Provide the [x, y] coordinate of the cell's center where the given text is located.  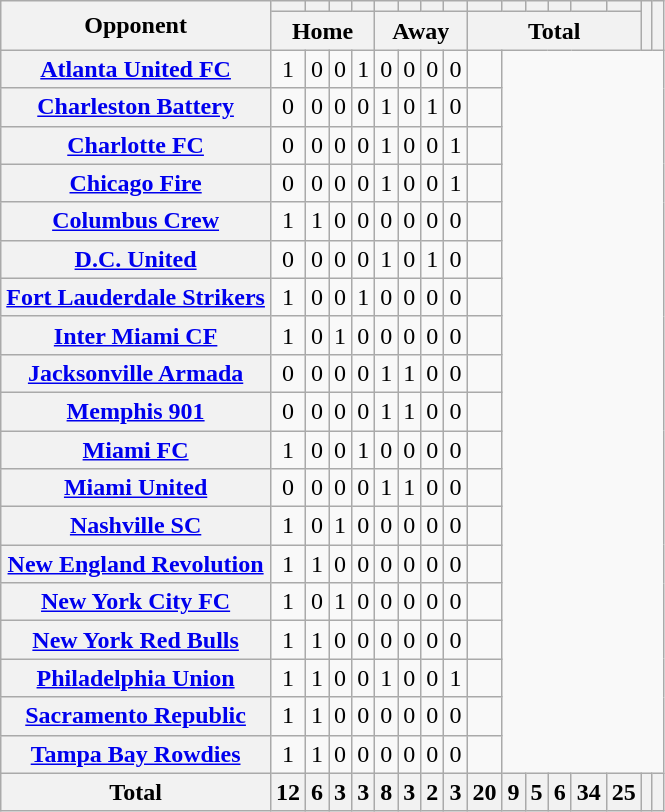
Nashville SC [136, 526]
D.C. United [136, 259]
Miami FC [136, 449]
Sacramento Republic [136, 716]
Tampa Bay Rowdies [136, 754]
34 [588, 792]
New York City FC [136, 602]
2 [432, 792]
Jacksonville Armada [136, 373]
Inter Miami CF [136, 335]
Opponent [136, 26]
Columbus Crew [136, 221]
5 [536, 792]
9 [514, 792]
Memphis 901 [136, 411]
New England Revolution [136, 564]
New York Red Bulls [136, 640]
8 [386, 792]
Chicago Fire [136, 183]
12 [288, 792]
Atlanta United FC [136, 69]
20 [484, 792]
Charleston Battery [136, 107]
Philadelphia Union [136, 678]
Charlotte FC [136, 145]
Home [322, 31]
25 [624, 792]
Away [421, 31]
Fort Lauderdale Strikers [136, 297]
Miami United [136, 488]
